Scan for the cell matching the given text and deliver its [x, y] coordinate at center. 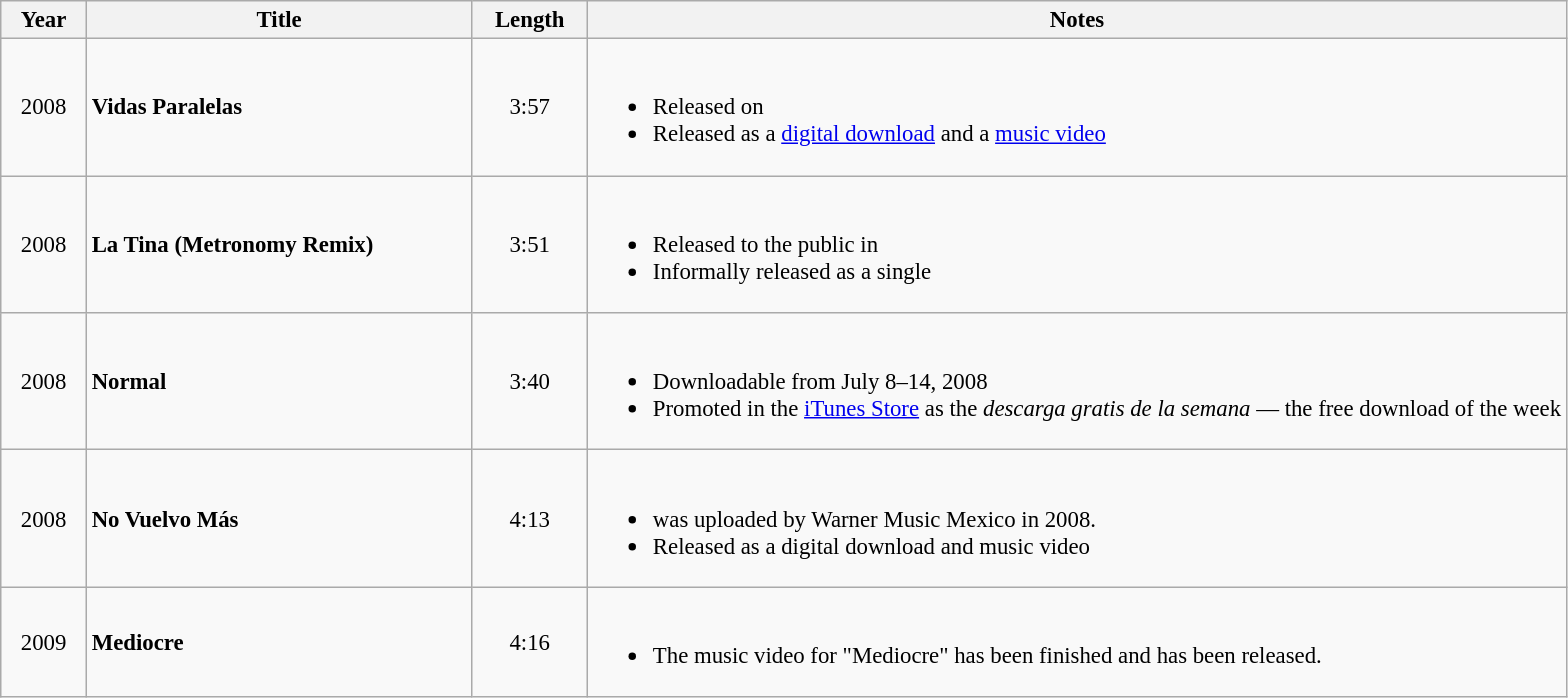
4:16 [530, 642]
La Tina (Metronomy Remix) [279, 244]
4:13 [530, 518]
Year [44, 20]
Mediocre [279, 642]
Vidas Paralelas [279, 108]
Released on Released as a digital download and a music video [1078, 108]
3:51 [530, 244]
was uploaded by Warner Music Mexico in 2008.Released as a digital download and music video [1078, 518]
3:57 [530, 108]
3:40 [530, 382]
Length [530, 20]
Notes [1078, 20]
Released to the public in Informally released as a single [1078, 244]
No Vuelvo Más [279, 518]
Normal [279, 382]
Title [279, 20]
Downloadable from July 8–14, 2008Promoted in the iTunes Store as the descarga gratis de la semana — the free download of the week [1078, 382]
2009 [44, 642]
The music video for "Mediocre" has been finished and has been released. [1078, 642]
